Extract the [x, y] coordinate from the center of the cell holding the provided text.  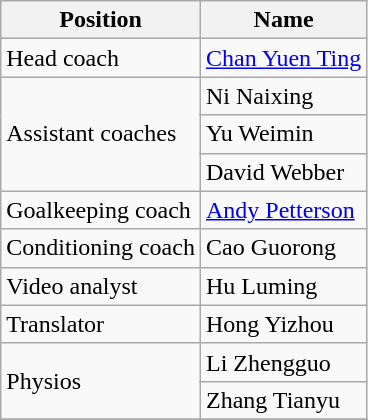
Name [283, 20]
Assistant coaches [101, 134]
Ni Naixing [283, 96]
Head coach [101, 58]
Andy Petterson [283, 210]
Physios [101, 381]
Goalkeeping coach [101, 210]
Hong Yizhou [283, 324]
Zhang Tianyu [283, 400]
Hu Luming [283, 286]
Video analyst [101, 286]
Translator [101, 324]
David Webber [283, 172]
Chan Yuen Ting [283, 58]
Position [101, 20]
Yu Weimin [283, 134]
Conditioning coach [101, 248]
Cao Guorong [283, 248]
Li Zhengguo [283, 362]
